Return (X, Y) of the center of cell containing provided text 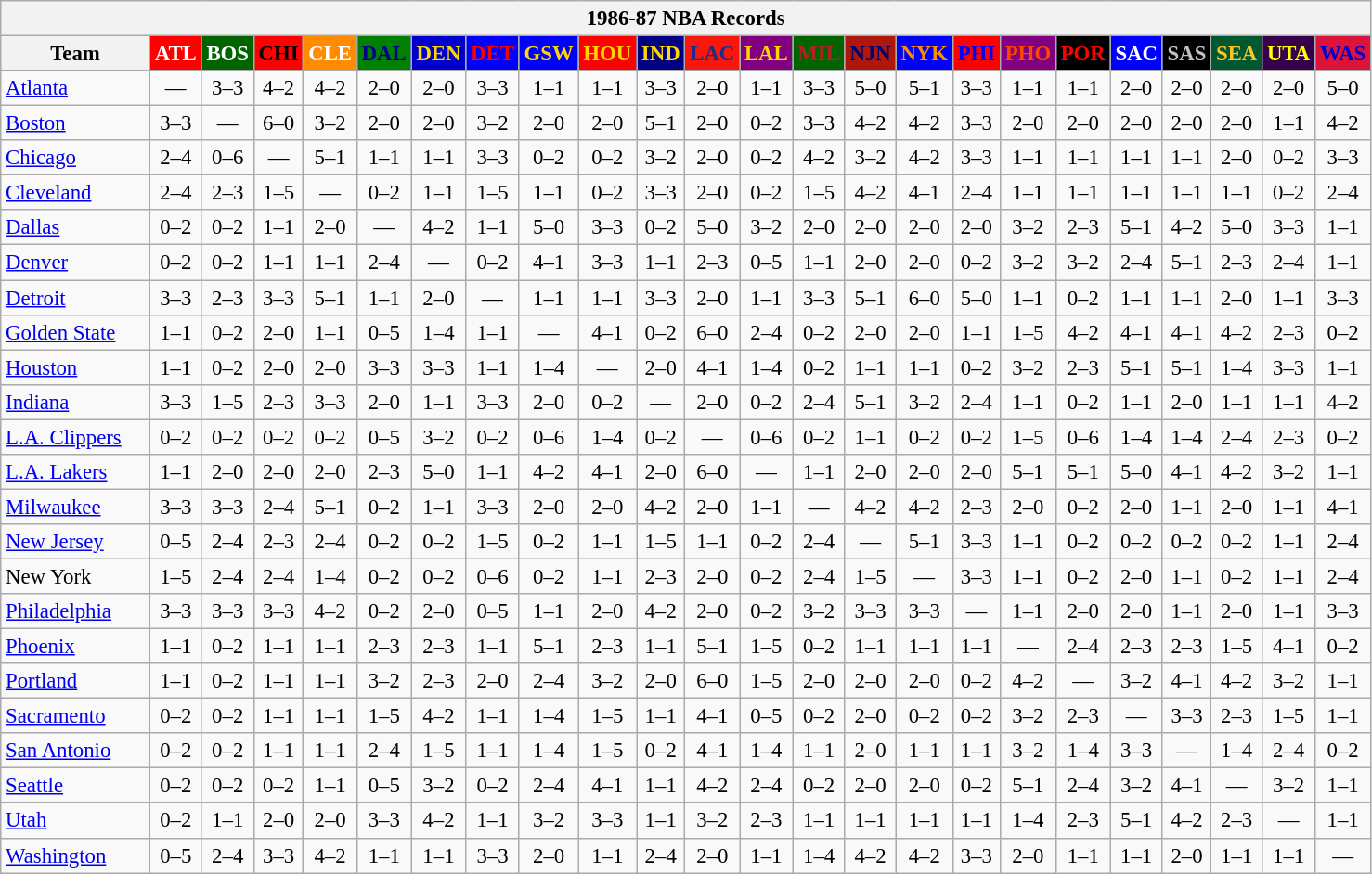
DET (492, 54)
DEN (438, 54)
MIL (819, 54)
Denver (76, 263)
BOS (227, 54)
ATL (175, 54)
Dallas (76, 227)
1986-87 NBA Records (686, 19)
SEA (1236, 54)
LAL (767, 54)
DAL (384, 54)
Philadelphia (76, 611)
New Jersey (76, 542)
Portland (76, 681)
Houston (76, 367)
Atlanta (76, 88)
Cleveland (76, 193)
GSW (549, 54)
Chicago (76, 158)
San Antonio (76, 751)
LAC (713, 54)
Seattle (76, 786)
Team (76, 54)
PHI (977, 54)
IND (661, 54)
Detroit (76, 298)
L.A. Clippers (76, 437)
Washington (76, 855)
CHI (278, 54)
NJN (871, 54)
Indiana (76, 402)
WAS (1343, 54)
POR (1082, 54)
Sacramento (76, 716)
UTA (1288, 54)
Utah (76, 821)
New York (76, 576)
Phoenix (76, 647)
Golden State (76, 332)
Milwaukee (76, 507)
Boston (76, 123)
HOU (607, 54)
PHO (1028, 54)
NYK (925, 54)
SAC (1136, 54)
L.A. Lakers (76, 472)
SAS (1186, 54)
CLE (330, 54)
